Provide the [x, y] coordinate of the cell's center where the given text is located.  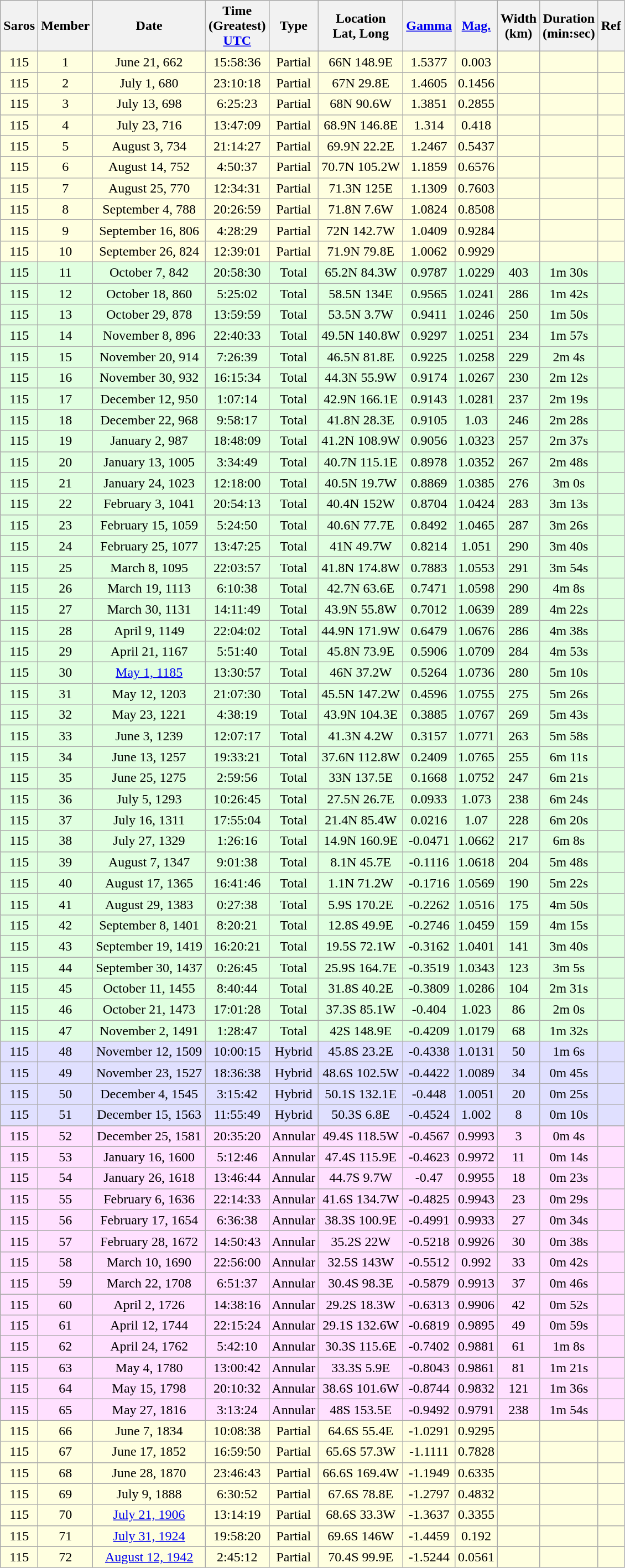
49.4S 118.5W [361, 1136]
0m 46s [569, 1283]
21:14:27 [237, 146]
September 8, 1401 [149, 925]
246 [519, 420]
March 10, 1690 [149, 1262]
June 21, 662 [149, 62]
267 [519, 462]
1 [65, 62]
1.0258 [476, 357]
70.7N 105.2W [361, 167]
65 [65, 1410]
40.6N 77.7E [361, 525]
December 12, 950 [149, 399]
48 [65, 1052]
276 [519, 483]
4:28:29 [237, 230]
6m 21s [569, 778]
289 [519, 609]
20:54:13 [237, 504]
32 [65, 715]
14 [65, 336]
284 [519, 652]
0.9906 [476, 1304]
4m 15s [569, 925]
January 26, 1618 [149, 1178]
71 [65, 1536]
16 [65, 378]
1m 21s [569, 1368]
February 3, 1041 [149, 504]
36 [65, 799]
0.418 [476, 125]
1.0343 [476, 968]
72N 142.7W [361, 230]
17:55:04 [237, 820]
1.0409 [429, 230]
1m 30s [569, 272]
3m 13s [569, 504]
August 3, 734 [149, 146]
0.9295 [476, 1431]
0.5906 [429, 652]
67N 29.8E [361, 83]
123 [519, 968]
29.2S 18.3W [361, 1304]
403 [519, 272]
July 13, 698 [149, 104]
-1.4459 [429, 1536]
0m 4s [569, 1136]
4 [65, 125]
81 [519, 1368]
217 [519, 841]
June 3, 1239 [149, 736]
Width(km) [519, 26]
0:26:45 [237, 968]
November 30, 932 [149, 378]
12:34:31 [237, 188]
June 13, 1257 [149, 757]
-0.1716 [429, 883]
May 27, 1816 [149, 1410]
1.0241 [476, 294]
27.5N 26.7E [361, 799]
2m 48s [569, 462]
2m 12s [569, 378]
December 4, 1545 [149, 1094]
October 29, 878 [149, 315]
23:46:43 [237, 1473]
263 [519, 736]
-0.4524 [429, 1115]
May 1, 1185 [149, 673]
51 [65, 1115]
65.2N 84.3W [361, 272]
-0.4567 [429, 1136]
30.4S 98.3E [361, 1283]
March 8, 1095 [149, 567]
56 [65, 1220]
-1.3637 [429, 1515]
0.3355 [476, 1515]
1.07 [476, 820]
69.9N 22.2E [361, 146]
0m 45s [569, 1073]
0.1456 [476, 83]
-0.8043 [429, 1368]
247 [519, 778]
0.7828 [476, 1452]
October 7, 842 [149, 272]
45.8N 73.9E [361, 652]
0.7603 [476, 188]
4m 53s [569, 652]
44 [65, 968]
5:12:46 [237, 1157]
31 [65, 694]
-0.4623 [429, 1157]
287 [519, 525]
September 26, 824 [149, 251]
December 22, 968 [149, 420]
3m 26s [569, 525]
52 [65, 1136]
1.1859 [429, 167]
230 [519, 378]
1.0569 [476, 883]
46.5N 81.8E [361, 357]
47.4S 115.9E [361, 1157]
55 [65, 1199]
1.0051 [476, 1094]
22 [65, 504]
-0.6819 [429, 1326]
-0.4209 [429, 1031]
0m 34s [569, 1220]
February 6, 1636 [149, 1199]
6 [65, 167]
1m 57s [569, 336]
35 [65, 778]
0m 52s [569, 1304]
November 8, 896 [149, 336]
46N 37.2W [361, 673]
35.2S 22W [361, 1241]
69 [65, 1494]
0m 59s [569, 1326]
0.9143 [429, 399]
159 [519, 925]
0.8978 [429, 462]
0.9411 [429, 315]
64.6S 55.4E [361, 1431]
1.0765 [476, 757]
0m 42s [569, 1262]
291 [519, 567]
5m 48s [569, 862]
121 [519, 1389]
1.0385 [476, 483]
1.0639 [476, 609]
39 [65, 862]
March 19, 1113 [149, 588]
5m 58s [569, 736]
41.6S 134.7W [361, 1199]
19 [65, 441]
1.03 [476, 420]
July 5, 1293 [149, 799]
3m 0s [569, 483]
1.0229 [476, 272]
7:26:39 [237, 357]
September 30, 1437 [149, 968]
41.3N 4.2W [361, 736]
August 14, 752 [149, 167]
228 [519, 820]
66 [65, 1431]
280 [519, 673]
0.3885 [429, 715]
April 12, 1744 [149, 1326]
-0.4338 [429, 1052]
Date [149, 26]
February 28, 1672 [149, 1241]
2m 28s [569, 420]
0m 25s [569, 1094]
1.0752 [476, 778]
71.8N 7.6W [361, 209]
6:51:37 [237, 1283]
November 2, 1491 [149, 1031]
1.0179 [476, 1031]
-0.404 [429, 1010]
1.0553 [476, 567]
0.9913 [476, 1283]
0.9056 [429, 441]
37.3S 85.1W [361, 1010]
0.8508 [476, 209]
19:58:20 [237, 1536]
-0.2262 [429, 904]
-0.47 [429, 1178]
0m 14s [569, 1157]
22:15:24 [237, 1326]
September 19, 1419 [149, 946]
6m 11s [569, 757]
May 12, 1203 [149, 694]
41N 49.7W [361, 546]
40 [65, 883]
March 22, 1708 [149, 1283]
62 [65, 1347]
January 2, 987 [149, 441]
24 [65, 546]
29.1S 132.6W [361, 1326]
37.6N 112.8W [361, 757]
1.002 [476, 1115]
2m 0s [569, 1010]
68N 90.6W [361, 104]
0.9832 [476, 1389]
August 12, 1942 [149, 1557]
8:20:21 [237, 925]
0.7012 [429, 609]
0.0561 [476, 1557]
January 13, 1005 [149, 462]
38.3S 100.9E [361, 1220]
13:30:57 [237, 673]
67.6S 78.8E [361, 1494]
1m 54s [569, 1410]
July 9, 1888 [149, 1494]
22:03:57 [237, 567]
33.3S 5.9E [361, 1368]
1.5377 [429, 62]
41.8N 174.8W [361, 567]
4m 38s [569, 630]
12 [65, 294]
21 [65, 483]
1.2467 [429, 146]
21.4N 85.4W [361, 820]
19:33:21 [237, 757]
65.6S 57.3W [361, 1452]
-1.1949 [429, 1473]
1.0465 [476, 525]
47 [65, 1031]
9 [65, 230]
-0.2746 [429, 925]
0.0933 [429, 799]
-0.0471 [429, 841]
December 25, 1581 [149, 1136]
40.7N 115.1E [361, 462]
5:51:40 [237, 652]
5.9S 170.2E [361, 904]
30.3S 115.6E [361, 1347]
0.9926 [476, 1241]
1.0709 [476, 652]
13:47:25 [237, 546]
0.9881 [476, 1347]
0.9225 [429, 357]
1.0459 [476, 925]
0.003 [476, 62]
August 29, 1383 [149, 904]
28 [65, 630]
0.7883 [429, 567]
14:11:49 [237, 609]
1m 36s [569, 1389]
1.0352 [476, 462]
Mag. [476, 26]
141 [519, 946]
6:30:52 [237, 1494]
1.0771 [476, 736]
14:38:16 [237, 1304]
70.4S 99.9E [361, 1557]
2m 31s [569, 989]
1.0267 [476, 378]
59 [65, 1283]
70 [65, 1515]
0.9105 [429, 420]
45.8S 23.2E [361, 1052]
33N 137.5E [361, 778]
3:13:24 [237, 1410]
5m 22s [569, 883]
Time(Greatest)UTC [237, 26]
12:18:00 [237, 483]
2:45:12 [237, 1557]
16:20:21 [237, 946]
71.3N 125E [361, 188]
1m 32s [569, 1031]
1:07:14 [237, 399]
4:38:19 [237, 715]
204 [519, 862]
175 [519, 904]
3m 54s [569, 567]
-0.3809 [429, 989]
13:46:44 [237, 1178]
0.5437 [476, 146]
2:59:56 [237, 778]
0.2409 [429, 757]
-0.4422 [429, 1073]
10 [65, 251]
November 20, 914 [149, 357]
-0.6313 [429, 1304]
22:40:33 [237, 336]
10:00:15 [237, 1052]
14:50:43 [237, 1241]
17 [65, 399]
21:07:30 [237, 694]
1.073 [476, 799]
44.3N 55.9W [361, 378]
1.0516 [476, 904]
40.5N 19.7W [361, 483]
July 27, 1329 [149, 841]
0m 10s [569, 1115]
1.0767 [476, 715]
September 4, 788 [149, 209]
10:26:45 [237, 799]
0.9933 [476, 1220]
April 9, 1149 [149, 630]
104 [519, 989]
43.9N 55.8W [361, 609]
0.9861 [476, 1368]
255 [519, 757]
March 30, 1131 [149, 609]
46 [65, 1010]
-1.2797 [429, 1494]
0.6335 [476, 1473]
-0.7402 [429, 1347]
October 21, 1473 [149, 1010]
237 [519, 399]
1.0323 [476, 441]
190 [519, 883]
0.4832 [476, 1494]
0.9972 [476, 1157]
283 [519, 504]
October 11, 1455 [149, 989]
June 7, 1834 [149, 1431]
1.0824 [429, 209]
2 [65, 83]
4m 8s [569, 588]
32.5S 143W [361, 1262]
-0.448 [429, 1094]
48S 153.5E [361, 1410]
15:58:36 [237, 62]
-0.5512 [429, 1262]
57 [65, 1241]
6m 20s [569, 820]
25.9S 164.7E [361, 968]
234 [519, 336]
July 21, 1906 [149, 1515]
64 [65, 1389]
August 17, 1365 [149, 883]
229 [519, 357]
-0.1116 [429, 862]
4m 22s [569, 609]
1.4605 [429, 83]
July 23, 716 [149, 125]
1.0251 [476, 336]
11:55:49 [237, 1115]
1.1N 71.2W [361, 883]
2m 19s [569, 399]
May 23, 1221 [149, 715]
63 [65, 1368]
2m 4s [569, 357]
45.5N 147.2W [361, 694]
4:50:37 [237, 167]
12.8S 49.9E [361, 925]
6m 8s [569, 841]
4m 50s [569, 904]
13 [65, 315]
58 [65, 1262]
1.023 [476, 1010]
40.4N 152W [361, 504]
April 2, 1726 [149, 1304]
-0.3162 [429, 946]
5:42:10 [237, 1347]
86 [519, 1010]
-0.9492 [429, 1410]
-0.5879 [429, 1283]
1.0676 [476, 630]
6m 24s [569, 799]
0.9565 [429, 294]
1:26:16 [237, 841]
June 25, 1275 [149, 778]
38.6S 101.6W [361, 1389]
5m 43s [569, 715]
60 [65, 1304]
22:04:02 [237, 630]
5:25:02 [237, 294]
72 [65, 1557]
67 [65, 1452]
Type [294, 26]
Ref [611, 26]
48.6S 102.5W [361, 1073]
-1.1111 [429, 1452]
-0.4991 [429, 1220]
41.8N 28.3E [361, 420]
1.0131 [476, 1052]
8.1N 45.7E [361, 862]
0.9787 [429, 272]
-0.5218 [429, 1241]
50.1S 132.1E [361, 1094]
13:47:09 [237, 125]
December 15, 1563 [149, 1115]
August 25, 770 [149, 188]
10:08:38 [237, 1431]
0.9895 [476, 1326]
0.8704 [429, 504]
October 18, 860 [149, 294]
0.3157 [429, 736]
June 17, 1852 [149, 1452]
1.0736 [476, 673]
May 15, 1798 [149, 1389]
1.0286 [476, 989]
0.2855 [476, 104]
49.5N 140.8W [361, 336]
45 [65, 989]
0.9791 [476, 1410]
August 7, 1347 [149, 862]
12:07:17 [237, 736]
18:48:09 [237, 441]
-0.4825 [429, 1199]
3:34:49 [237, 462]
1.0424 [476, 504]
9:01:38 [237, 862]
68.6S 33.3W [361, 1515]
0m 29s [569, 1199]
22:14:33 [237, 1199]
0.9993 [476, 1136]
38 [65, 841]
269 [519, 715]
6:10:38 [237, 588]
0.0216 [429, 820]
1.0401 [476, 946]
-1.0291 [429, 1431]
20:58:30 [237, 272]
1.1309 [429, 188]
14.9N 160.9E [361, 841]
-0.3519 [429, 968]
0.9955 [476, 1178]
-1.5244 [429, 1557]
0.5264 [429, 673]
43 [65, 946]
Member [65, 26]
13:14:19 [237, 1515]
0.9929 [476, 251]
0.9174 [429, 378]
0.6479 [429, 630]
58.5N 134E [361, 294]
0.992 [476, 1262]
Duration(min:sec) [569, 26]
8:40:44 [237, 989]
50.3S 6.8E [361, 1115]
November 23, 1527 [149, 1073]
0.8492 [429, 525]
1.051 [476, 546]
43.9N 104.3E [361, 715]
6:36:38 [237, 1220]
20:10:32 [237, 1389]
1.3851 [429, 104]
5 [65, 146]
53 [65, 1157]
68.9N 146.8E [361, 125]
1.0662 [476, 841]
19.5S 72.1W [361, 946]
1.0062 [429, 251]
1m 6s [569, 1052]
0.9943 [476, 1199]
6:25:23 [237, 104]
23:10:18 [237, 83]
16:41:46 [237, 883]
September 16, 806 [149, 230]
0m 23s [569, 1178]
18:36:38 [237, 1073]
1.0246 [476, 315]
0.4596 [429, 694]
71.9N 79.8E [361, 251]
17:01:28 [237, 1010]
LocationLat, Long [361, 26]
0m 38s [569, 1241]
7 [65, 188]
20:26:59 [237, 209]
January 24, 1023 [149, 483]
250 [519, 315]
January 16, 1600 [149, 1157]
13:59:59 [237, 315]
3:15:42 [237, 1094]
1.0755 [476, 694]
0.9297 [429, 336]
42.9N 166.1E [361, 399]
April 24, 1762 [149, 1347]
12:39:01 [237, 251]
5:24:50 [237, 525]
0.8869 [429, 483]
257 [519, 441]
3m 5s [569, 968]
0.9284 [476, 230]
13:00:42 [237, 1368]
9:58:17 [237, 420]
41.2N 108.9W [361, 441]
July 16, 1311 [149, 820]
1.314 [429, 125]
0:27:38 [237, 904]
-0.8744 [429, 1389]
February 25, 1077 [149, 546]
Saros [19, 26]
May 4, 1780 [149, 1368]
31.8S 40.2E [361, 989]
1.0618 [476, 862]
1m 50s [569, 315]
June 28, 1870 [149, 1473]
22:56:00 [237, 1262]
0.7471 [429, 588]
69.6S 146W [361, 1536]
44.9N 171.9W [361, 630]
26 [65, 588]
41 [65, 904]
53.5N 3.7W [361, 315]
February 17, 1654 [149, 1220]
April 21, 1167 [149, 652]
0.192 [476, 1536]
66.6S 169.4W [361, 1473]
July 31, 1924 [149, 1536]
February 15, 1059 [149, 525]
1.0089 [476, 1073]
1m 42s [569, 294]
42S 148.9E [361, 1031]
5m 10s [569, 673]
1:28:47 [237, 1031]
1m 8s [569, 1347]
42.7N 63.6E [361, 588]
2m 37s [569, 441]
5m 26s [569, 694]
20:35:20 [237, 1136]
November 12, 1509 [149, 1052]
1.0598 [476, 588]
16:15:34 [237, 378]
1.0281 [476, 399]
25 [65, 567]
44.7S 9.7W [361, 1178]
66N 148.9E [361, 62]
July 1, 680 [149, 83]
0.8214 [429, 546]
15 [65, 357]
Gamma [429, 26]
16:59:50 [237, 1452]
275 [519, 694]
0.1668 [429, 778]
29 [65, 652]
54 [65, 1178]
0.6576 [476, 167]
